Detect which cell encompasses the target text, then output its (X, Y) center coordinate. 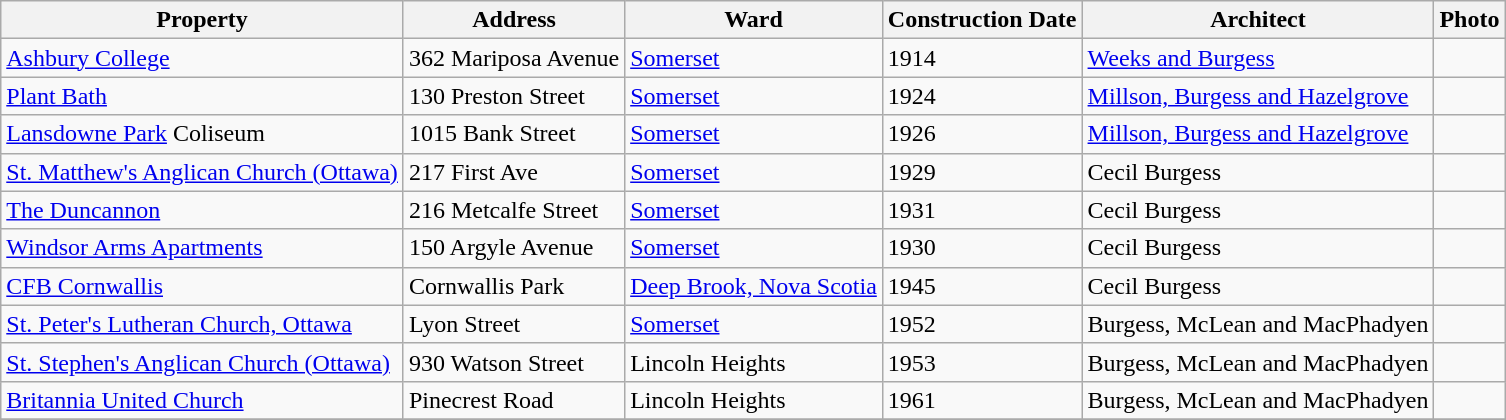
Lyon Street (514, 324)
Ashbury College (202, 58)
1914 (982, 58)
St. Matthew's Anglican Church (Ottawa) (202, 172)
Deep Brook, Nova Scotia (754, 286)
1926 (982, 134)
130 Preston Street (514, 96)
The Duncannon (202, 210)
1945 (982, 286)
362 Mariposa Avenue (514, 58)
St. Peter's Lutheran Church, Ottawa (202, 324)
216 Metcalfe Street (514, 210)
Photo (1470, 20)
1930 (982, 248)
Britannia United Church (202, 400)
217 First Ave (514, 172)
1015 Bank Street (514, 134)
Cornwallis Park (514, 286)
Weeks and Burgess (1258, 58)
1929 (982, 172)
1931 (982, 210)
930 Watson Street (514, 362)
Windsor Arms Apartments (202, 248)
Property (202, 20)
1924 (982, 96)
Pinecrest Road (514, 400)
Address (514, 20)
Lansdowne Park Coliseum (202, 134)
1953 (982, 362)
Architect (1258, 20)
Construction Date (982, 20)
Plant Bath (202, 96)
CFB Cornwallis (202, 286)
1952 (982, 324)
Ward (754, 20)
150 Argyle Avenue (514, 248)
1961 (982, 400)
St. Stephen's Anglican Church (Ottawa) (202, 362)
